Identify which cell holds the provided text, then report its (X, Y) central coordinate. 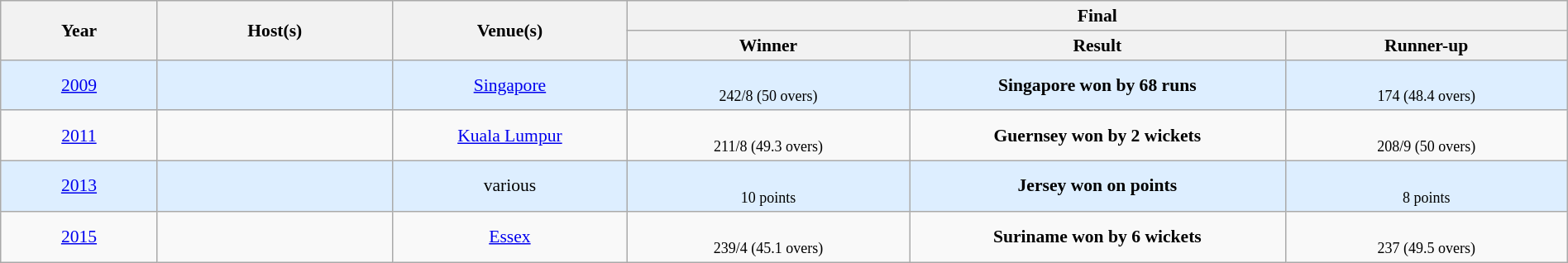
8 points (1426, 187)
211/8 (49.3 overs) (769, 136)
various (509, 187)
Venue(s) (509, 30)
2009 (79, 84)
208/9 (50 overs) (1426, 136)
Host(s) (275, 30)
10 points (769, 187)
Kuala Lumpur (509, 136)
Final (1098, 16)
Jersey won on points (1098, 187)
Singapore (509, 84)
Year (79, 30)
Suriname won by 6 wickets (1098, 237)
2013 (79, 187)
2015 (79, 237)
Essex (509, 237)
Guernsey won by 2 wickets (1098, 136)
Winner (769, 45)
2011 (79, 136)
237 (49.5 overs) (1426, 237)
242/8 (50 overs) (769, 84)
239/4 (45.1 overs) (769, 237)
Runner-up (1426, 45)
Singapore won by 68 runs (1098, 84)
Result (1098, 45)
174 (48.4 overs) (1426, 84)
